Detect which cell encompasses the target text, then output its [X, Y] center coordinate. 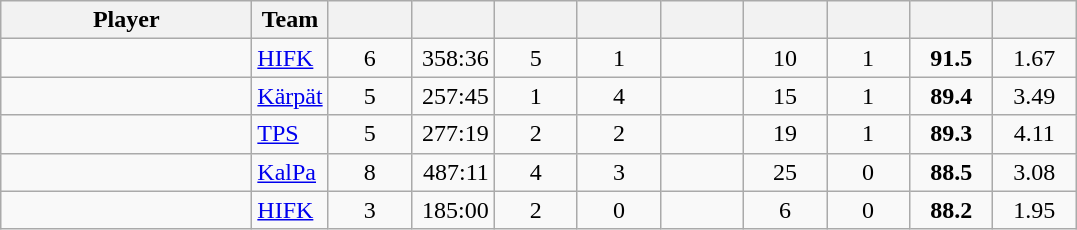
277:19 [452, 134]
88.2 [952, 210]
91.5 [952, 58]
487:11 [452, 172]
185:00 [452, 210]
88.5 [952, 172]
Kärpät [290, 96]
89.4 [952, 96]
19 [784, 134]
TPS [290, 134]
25 [784, 172]
4.11 [1034, 134]
Team [290, 20]
1.95 [1034, 210]
10 [784, 58]
1.67 [1034, 58]
KalPa [290, 172]
358:36 [452, 58]
3.49 [1034, 96]
Player [126, 20]
8 [370, 172]
3.08 [1034, 172]
257:45 [452, 96]
15 [784, 96]
89.3 [952, 134]
